Determine the (X, Y) coordinate at the center of the cell enclosing the given text.  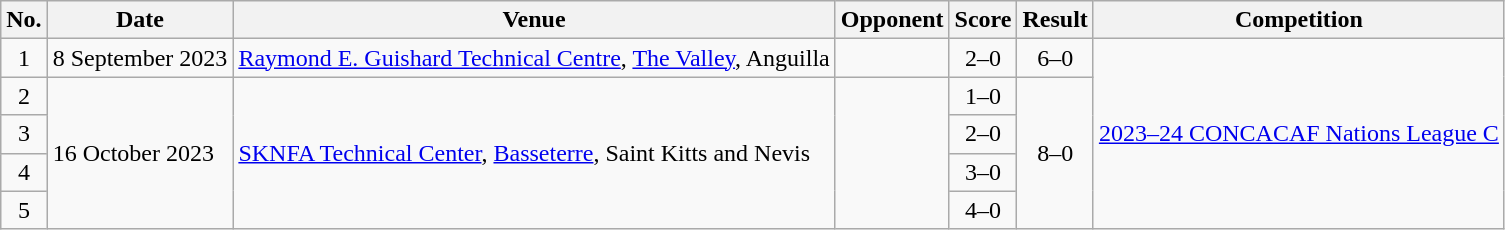
16 October 2023 (140, 153)
5 (24, 210)
2023–24 CONCACAF Nations League C (1298, 134)
4–0 (983, 210)
8 September 2023 (140, 58)
1–0 (983, 96)
SKNFA Technical Center, Basseterre, Saint Kitts and Nevis (534, 153)
Result (1055, 20)
Date (140, 20)
Score (983, 20)
6–0 (1055, 58)
3 (24, 134)
Venue (534, 20)
2 (24, 96)
Raymond E. Guishard Technical Centre, The Valley, Anguilla (534, 58)
Opponent (892, 20)
Competition (1298, 20)
3–0 (983, 172)
No. (24, 20)
4 (24, 172)
1 (24, 58)
8–0 (1055, 153)
